Identify which cell holds the provided text, then report its (X, Y) central coordinate. 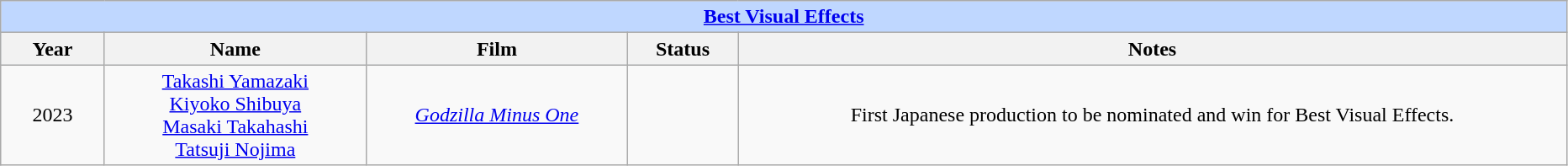
Notes (1153, 49)
Godzilla Minus One (496, 115)
2023 (53, 115)
Takashi YamazakiKiyoko ShibuyaMasaki TakahashiTatsuji Nojima (235, 115)
First Japanese production to be nominated and win for Best Visual Effects. (1153, 115)
Year (53, 49)
Film (496, 49)
Name (235, 49)
Status (683, 49)
Best Visual Effects (784, 17)
